Capture the cell that displays the provided text and extract its [X, Y] central coordinate. 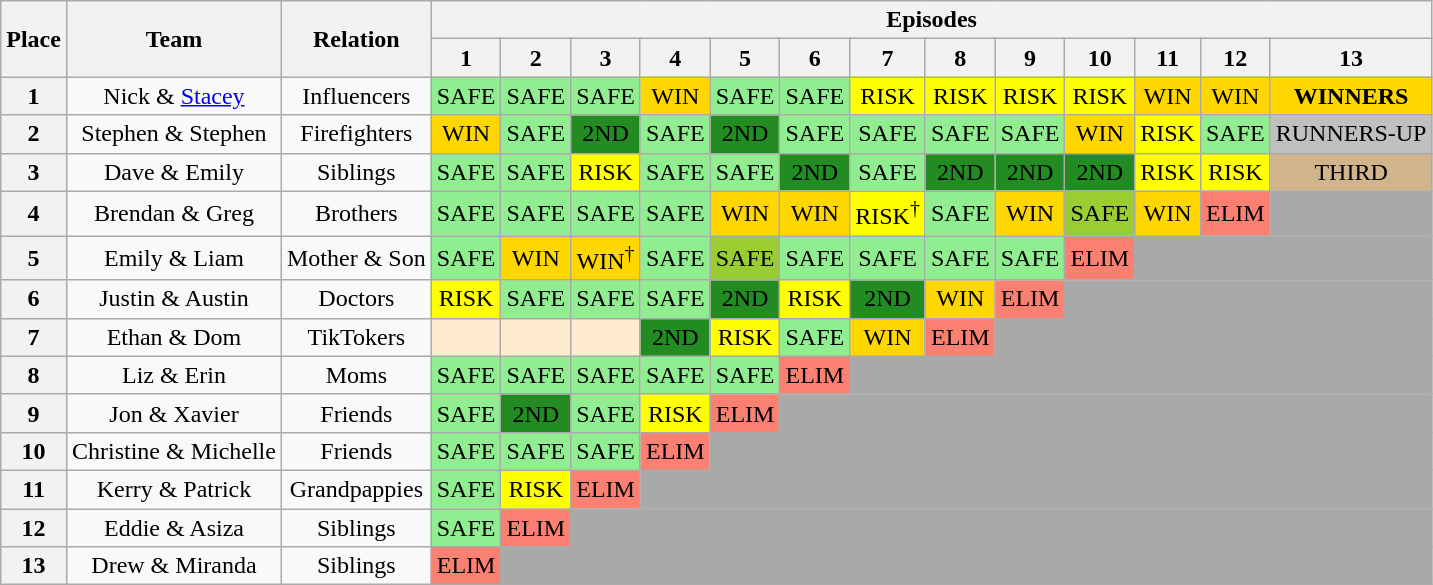
Mother & Son [356, 258]
Drew & Miranda [174, 566]
THIRD [1351, 172]
Justin & Austin [174, 299]
Brendan & Greg [174, 214]
Jon & Xavier [174, 413]
RISK† [888, 214]
Team [174, 39]
Influencers [356, 96]
Christine & Michelle [174, 451]
Emily & Liam [174, 258]
WIN† [606, 258]
Doctors [356, 299]
Dave & Emily [174, 172]
Brothers [356, 214]
RUNNERS-UP [1351, 134]
Eddie & Asiza [174, 528]
WINNERS [1351, 96]
Episodes [932, 20]
Moms [356, 375]
Relation [356, 39]
Ethan & Dom [174, 337]
Grandpappies [356, 489]
Kerry & Patrick [174, 489]
Stephen & Stephen [174, 134]
Nick & Stacey [174, 96]
Liz & Erin [174, 375]
Place [34, 39]
Firefighters [356, 134]
TikTokers [356, 337]
